Pinpoint the cell where the given text exists, returning its (x, y) midpoint coordinate. 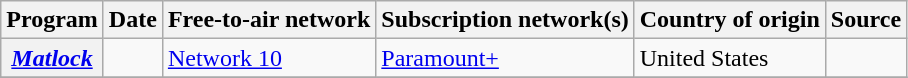
Free-to-air network (268, 20)
Matlock (52, 58)
Source (866, 20)
Subscription network(s) (505, 20)
United States (730, 58)
Paramount+ (505, 58)
Network 10 (268, 58)
Date (132, 20)
Program (52, 20)
Country of origin (730, 20)
